Find where the given text appears and provide that cell's center as (x, y) coordinate. 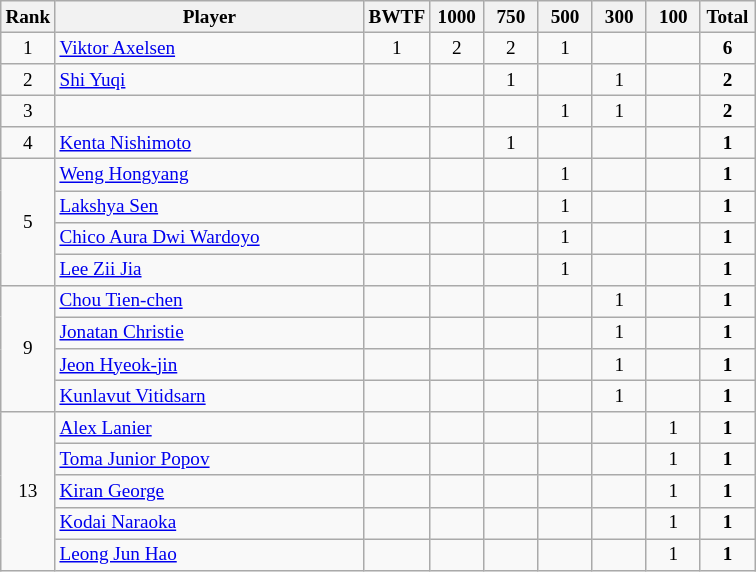
500 (565, 17)
Player (210, 17)
Jonatan Christie (210, 333)
Viktor Axelsen (210, 48)
BWTF (397, 17)
Kenta Nishimoto (210, 143)
Kunlavut Vitidsarn (210, 396)
Jeon Hyeok-jin (210, 365)
Kiran George (210, 491)
Alex Lanier (210, 428)
Leong Jun Hao (210, 554)
Toma Junior Popov (210, 460)
5 (28, 222)
Chico Aura Dwi Wardoyo (210, 238)
Lee Zii Jia (210, 270)
Shi Yuqi (210, 80)
Kodai Naraoka (210, 523)
1000 (457, 17)
Total (727, 17)
13 (28, 491)
Rank (28, 17)
6 (727, 48)
Chou Tien-chen (210, 301)
750 (511, 17)
300 (619, 17)
100 (673, 17)
4 (28, 143)
Weng Hongyang (210, 175)
9 (28, 348)
3 (28, 111)
Lakshya Sen (210, 206)
